Search for the cell housing the specified text and yield its (x, y) center coordinate. 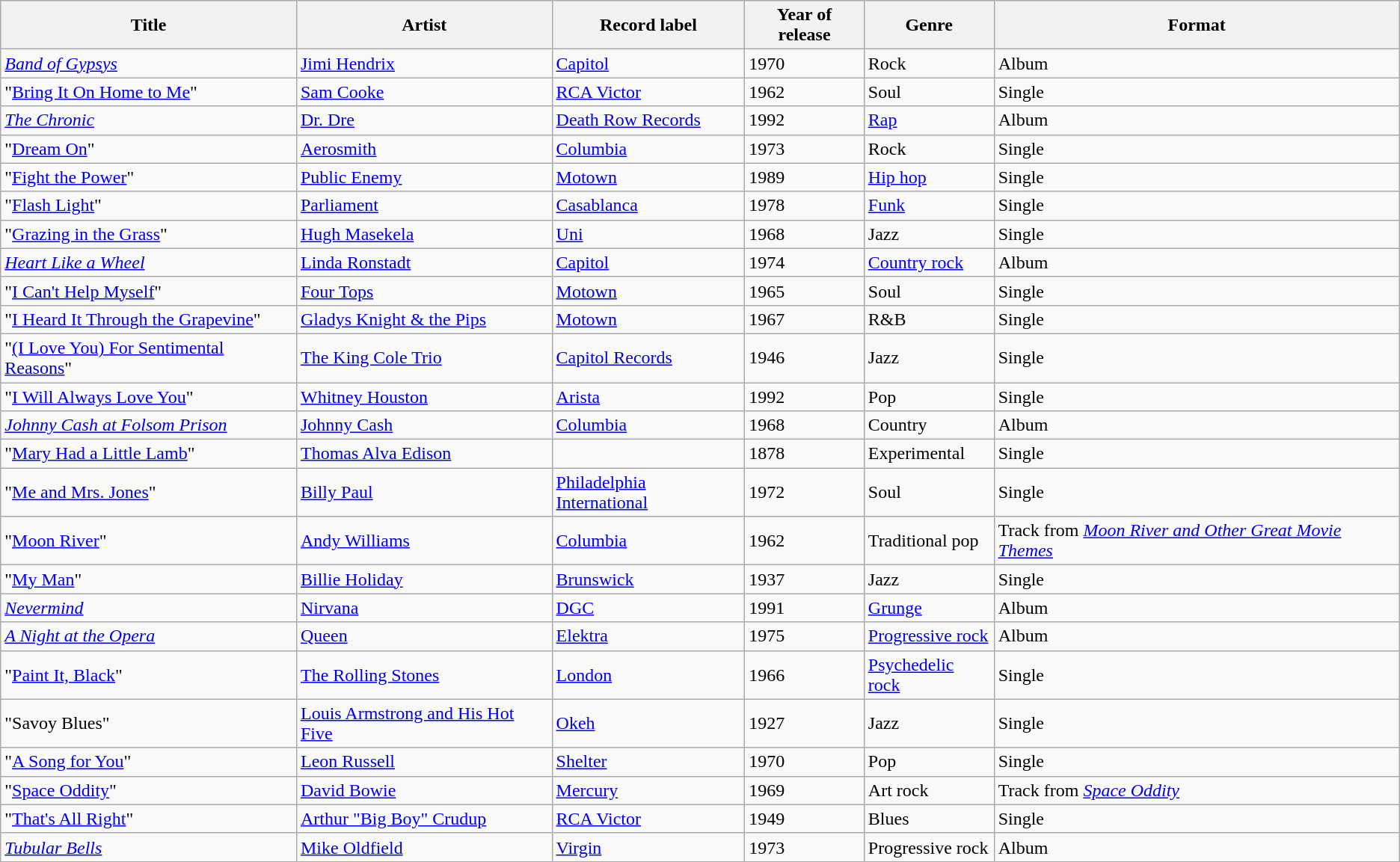
Queen (424, 636)
Sam Cooke (424, 92)
1927 (805, 724)
1978 (805, 206)
"Dream On" (149, 149)
Leon Russell (424, 762)
Mercury (648, 790)
"My Man" (149, 579)
"Paint It, Black" (149, 674)
Philadelphia International (648, 492)
Capitol Records (648, 357)
Blues (929, 819)
Traditional pop (929, 541)
Grunge (929, 608)
Title (149, 25)
"Savoy Blues" (149, 724)
Casablanca (648, 206)
Country rock (929, 262)
Public Enemy (424, 177)
"I Can't Help Myself" (149, 291)
1974 (805, 262)
Genre (929, 25)
Death Row Records (648, 120)
"Me and Mrs. Jones" (149, 492)
"Fight the Power" (149, 177)
The Rolling Stones (424, 674)
1878 (805, 454)
Country (929, 425)
1989 (805, 177)
Year of release (805, 25)
The King Cole Trio (424, 357)
Elektra (648, 636)
The Chronic (149, 120)
London (648, 674)
"Bring It On Home to Me" (149, 92)
Johnny Cash (424, 425)
Johnny Cash at Folsom Prison (149, 425)
"(I Love You) For Sentimental Reasons" (149, 357)
Record label (648, 25)
Aerosmith (424, 149)
Rap (929, 120)
Hip hop (929, 177)
Uni (648, 234)
Brunswick (648, 579)
David Bowie (424, 790)
Louis Armstrong and His Hot Five (424, 724)
Whitney Houston (424, 397)
Artist (424, 25)
Hugh Masekela (424, 234)
Track from Space Oddity (1197, 790)
1991 (805, 608)
"Moon River" (149, 541)
Experimental (929, 454)
"I Heard It Through the Grapevine" (149, 319)
"A Song for You" (149, 762)
Parliament (424, 206)
"Space Oddity" (149, 790)
1966 (805, 674)
"I Will Always Love You" (149, 397)
Linda Ronstadt (424, 262)
1965 (805, 291)
Billie Holiday (424, 579)
Arthur "Big Boy" Crudup (424, 819)
Track from Moon River and Other Great Movie Themes (1197, 541)
Mike Oldfield (424, 847)
Thomas Alva Edison (424, 454)
Four Tops (424, 291)
1946 (805, 357)
1949 (805, 819)
Virgin (648, 847)
Billy Paul (424, 492)
Nirvana (424, 608)
A Night at the Opera (149, 636)
"Grazing in the Grass" (149, 234)
1937 (805, 579)
Okeh (648, 724)
"Mary Had a Little Lamb" (149, 454)
Funk (929, 206)
DGC (648, 608)
1972 (805, 492)
Dr. Dre (424, 120)
1967 (805, 319)
Tubular Bells (149, 847)
R&B (929, 319)
1975 (805, 636)
"Flash Light" (149, 206)
Shelter (648, 762)
Band of Gypsys (149, 64)
Gladys Knight & the Pips (424, 319)
Heart Like a Wheel (149, 262)
Format (1197, 25)
Art rock (929, 790)
"That's All Right" (149, 819)
1969 (805, 790)
Andy Williams (424, 541)
Nevermind (149, 608)
Arista (648, 397)
Jimi Hendrix (424, 64)
Psychedelic rock (929, 674)
